Detect which cell encompasses the target text, then output its (X, Y) center coordinate. 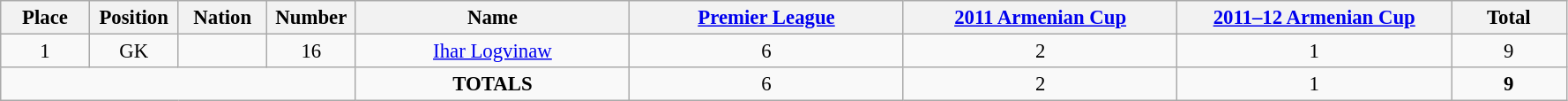
Number (312, 18)
Total (1510, 18)
GK (134, 51)
Name (492, 18)
2011–12 Armenian Cup (1314, 18)
Premier League (767, 18)
Ihar Logvinaw (492, 51)
2011 Armenian Cup (1041, 18)
TOTALS (492, 84)
Nation (222, 18)
16 (312, 51)
Position (134, 18)
Place (46, 18)
